Output the [x, y] coordinate of the center of the cell containing the given text.  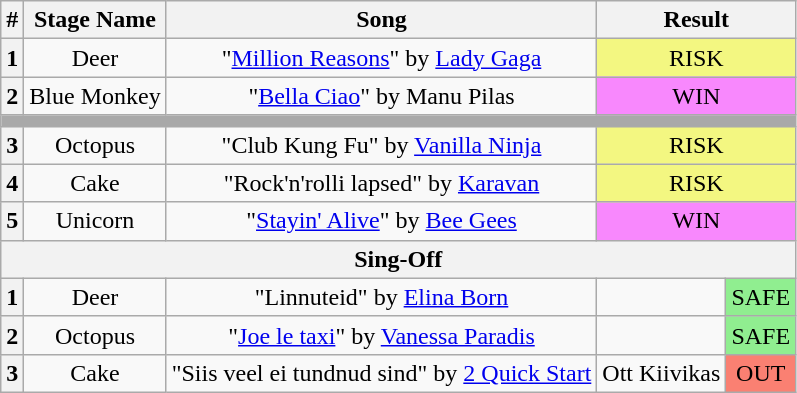
Result [696, 20]
4 [12, 183]
"Siis veel ei tundnud sind" by 2 Quick Start [382, 373]
Sing-Off [398, 259]
Unicorn [95, 221]
Blue Monkey [95, 96]
"Joe le taxi" by Vanessa Paradis [382, 335]
"Million Reasons" by Lady Gaga [382, 58]
OUT [761, 373]
Ott Kiivikas [662, 373]
"Linnuteid" by Elina Born [382, 297]
"Rock'n'rolli lapsed" by Karavan [382, 183]
"Stayin' Alive" by Bee Gees [382, 221]
"Bella Ciao" by Manu Pilas [382, 96]
"Club Kung Fu" by Vanilla Ninja [382, 145]
5 [12, 221]
Song [382, 20]
# [12, 20]
Stage Name [95, 20]
